Capture the cell that displays the provided text and extract its (x, y) central coordinate. 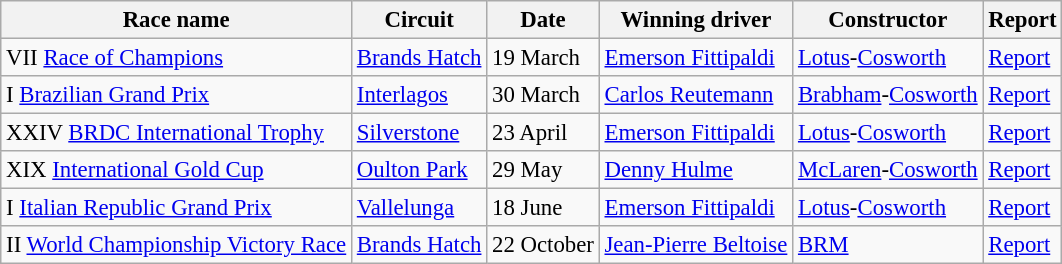
Vallelunga (420, 208)
Interlagos (420, 95)
I Italian Republic Grand Prix (176, 208)
Denny Hulme (696, 170)
18 June (543, 208)
23 April (543, 133)
19 March (543, 58)
Constructor (888, 20)
Circuit (420, 20)
XIX International Gold Cup (176, 170)
Silverstone (420, 133)
II World Championship Victory Race (176, 245)
Oulton Park (420, 170)
VII Race of Champions (176, 58)
Date (543, 20)
29 May (543, 170)
XXIV BRDC International Trophy (176, 133)
Race name (176, 20)
Jean-Pierre Beltoise (696, 245)
BRM (888, 245)
Carlos Reutemann (696, 95)
22 October (543, 245)
Brabham-Cosworth (888, 95)
Winning driver (696, 20)
McLaren-Cosworth (888, 170)
30 March (543, 95)
I Brazilian Grand Prix (176, 95)
